Extract the [X, Y] coordinate from the center of the cell holding the provided text.  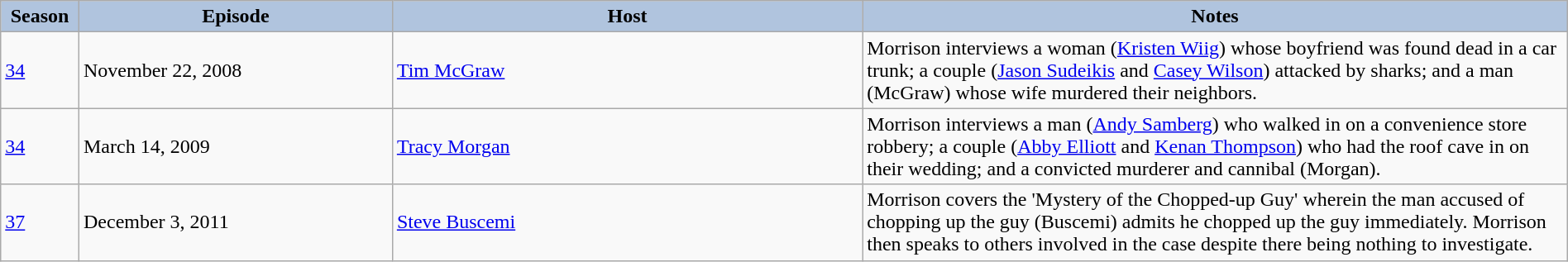
December 3, 2011 [235, 222]
Tim McGraw [627, 70]
Tracy Morgan [627, 146]
Host [627, 17]
November 22, 2008 [235, 70]
March 14, 2009 [235, 146]
Steve Buscemi [627, 222]
Season [40, 17]
Notes [1216, 17]
37 [40, 222]
Episode [235, 17]
